For the text-containing cell, return its midpoint in [X, Y] coordinate format. 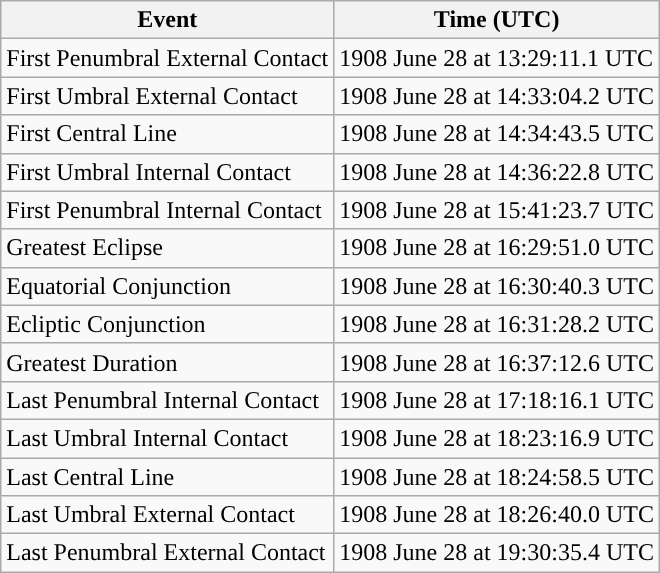
Event [168, 20]
Ecliptic Conjunction [168, 324]
1908 June 28 at 16:29:51.0 UTC [497, 248]
1908 June 28 at 18:26:40.0 UTC [497, 515]
Last Central Line [168, 477]
Last Penumbral Internal Contact [168, 400]
1908 June 28 at 17:18:16.1 UTC [497, 400]
First Umbral External Contact [168, 96]
1908 June 28 at 14:34:43.5 UTC [497, 134]
1908 June 28 at 14:36:22.8 UTC [497, 172]
1908 June 28 at 16:37:12.6 UTC [497, 362]
Last Penumbral External Contact [168, 553]
1908 June 28 at 14:33:04.2 UTC [497, 96]
Equatorial Conjunction [168, 286]
1908 June 28 at 18:24:58.5 UTC [497, 477]
First Penumbral External Contact [168, 58]
1908 June 28 at 15:41:23.7 UTC [497, 210]
Greatest Eclipse [168, 248]
1908 June 28 at 13:29:11.1 UTC [497, 58]
1908 June 28 at 16:31:28.2 UTC [497, 324]
1908 June 28 at 18:23:16.9 UTC [497, 438]
Time (UTC) [497, 20]
First Central Line [168, 134]
First Umbral Internal Contact [168, 172]
Greatest Duration [168, 362]
Last Umbral Internal Contact [168, 438]
Last Umbral External Contact [168, 515]
First Penumbral Internal Contact [168, 210]
1908 June 28 at 16:30:40.3 UTC [497, 286]
1908 June 28 at 19:30:35.4 UTC [497, 553]
